Return [x, y] of the center of cell containing provided text 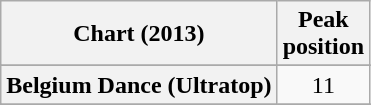
11 [323, 85]
Peakposition [323, 34]
Chart (2013) [139, 34]
Belgium Dance (Ultratop) [139, 85]
